Return (X, Y) of the center of cell containing provided text 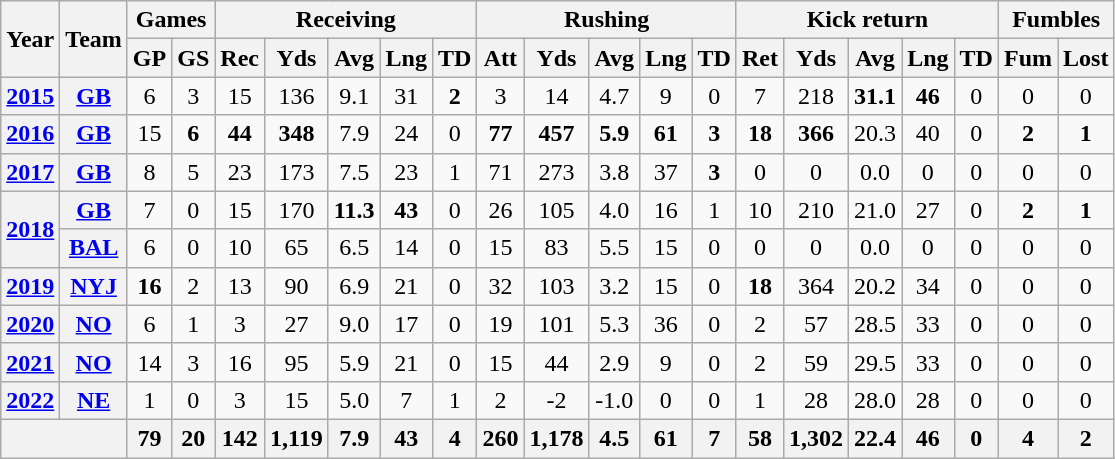
5 (194, 172)
105 (556, 210)
20 (194, 438)
95 (297, 362)
37 (666, 172)
1,302 (816, 438)
40 (928, 134)
Kick return (867, 20)
210 (816, 210)
173 (297, 172)
260 (500, 438)
57 (816, 324)
136 (297, 96)
2019 (30, 286)
71 (500, 172)
NYJ (94, 286)
32 (500, 286)
5.3 (614, 324)
Receiving (346, 20)
79 (149, 438)
5.0 (354, 400)
11.3 (354, 210)
20.2 (876, 286)
170 (297, 210)
Games (170, 20)
3.2 (614, 286)
7.5 (354, 172)
Fumbles (1056, 20)
103 (556, 286)
29.5 (876, 362)
4.5 (614, 438)
5.5 (614, 248)
Fum (1028, 58)
2022 (30, 400)
31.1 (876, 96)
59 (816, 362)
83 (556, 248)
28.5 (876, 324)
77 (500, 134)
9.0 (354, 324)
Team (94, 39)
17 (406, 324)
65 (297, 248)
1,119 (297, 438)
Year (30, 39)
26 (500, 210)
9.1 (354, 96)
273 (556, 172)
Att (500, 58)
364 (816, 286)
366 (816, 134)
2017 (30, 172)
457 (556, 134)
3.8 (614, 172)
GS (194, 58)
2021 (30, 362)
34 (928, 286)
Rec (240, 58)
4.7 (614, 96)
6.9 (354, 286)
1,178 (556, 438)
6.5 (354, 248)
142 (240, 438)
36 (666, 324)
Lost (1086, 58)
-2 (556, 400)
218 (816, 96)
21.0 (876, 210)
2018 (30, 229)
2.9 (614, 362)
24 (406, 134)
19 (500, 324)
348 (297, 134)
90 (297, 286)
Ret (760, 58)
-1.0 (614, 400)
8 (149, 172)
BAL (94, 248)
28.0 (876, 400)
101 (556, 324)
13 (240, 286)
20.3 (876, 134)
4.0 (614, 210)
NE (94, 400)
2020 (30, 324)
2015 (30, 96)
58 (760, 438)
2016 (30, 134)
GP (149, 58)
Rushing (607, 20)
22.4 (876, 438)
31 (406, 96)
